Pinpoint the cell where the given text exists, returning its (x, y) midpoint coordinate. 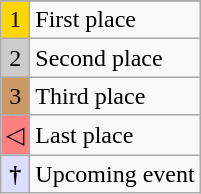
◁ (16, 135)
3 (16, 96)
Upcoming event (115, 173)
First place (115, 20)
Second place (115, 58)
Last place (115, 135)
Third place (115, 96)
† (16, 173)
2 (16, 58)
1 (16, 20)
